Find where the given text appears and provide that cell's center as [x, y] coordinate. 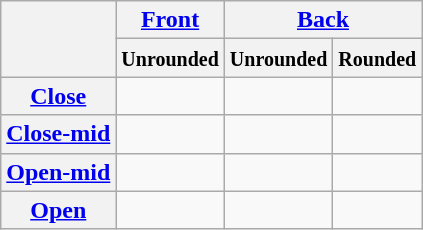
Close-mid [58, 134]
Rounded [378, 58]
Front [170, 20]
Back [322, 20]
Open [58, 210]
Open-mid [58, 172]
Close [58, 96]
